Pinpoint the cell where the given text exists, returning its [x, y] midpoint coordinate. 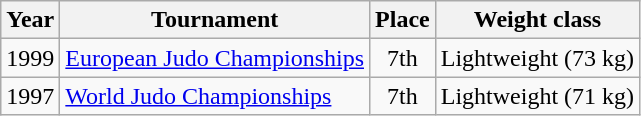
World Judo Championships [215, 96]
European Judo Championships [215, 58]
Lightweight (71 kg) [537, 96]
Tournament [215, 20]
1999 [30, 58]
Lightweight (73 kg) [537, 58]
1997 [30, 96]
Weight class [537, 20]
Place [403, 20]
Year [30, 20]
